Identify which cell holds the provided text, then report its [X, Y] central coordinate. 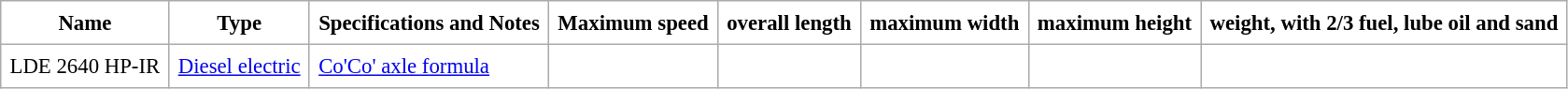
weight, with 2/3 fuel, lube oil and sand [1384, 22]
Diesel electric [239, 66]
Maximum speed [633, 22]
Specifications and Notes [429, 22]
overall length [788, 22]
maximum height [1115, 22]
Co'Co' axle formula [429, 66]
Type [239, 22]
Name [85, 22]
LDE 2640 HP-IR [85, 66]
maximum width [944, 22]
